Scan for the cell matching the given text and deliver its [X, Y] coordinate at center. 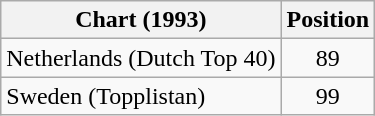
89 [328, 58]
Position [328, 20]
Chart (1993) [141, 20]
Sweden (Topplistan) [141, 96]
99 [328, 96]
Netherlands (Dutch Top 40) [141, 58]
